For the text-containing cell, return its midpoint in (X, Y) coordinate format. 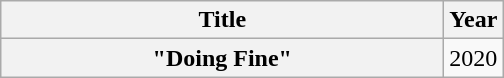
Title (222, 20)
Year (474, 20)
"Doing Fine" (222, 58)
2020 (474, 58)
